Scan for the cell matching the given text and deliver its [x, y] coordinate at center. 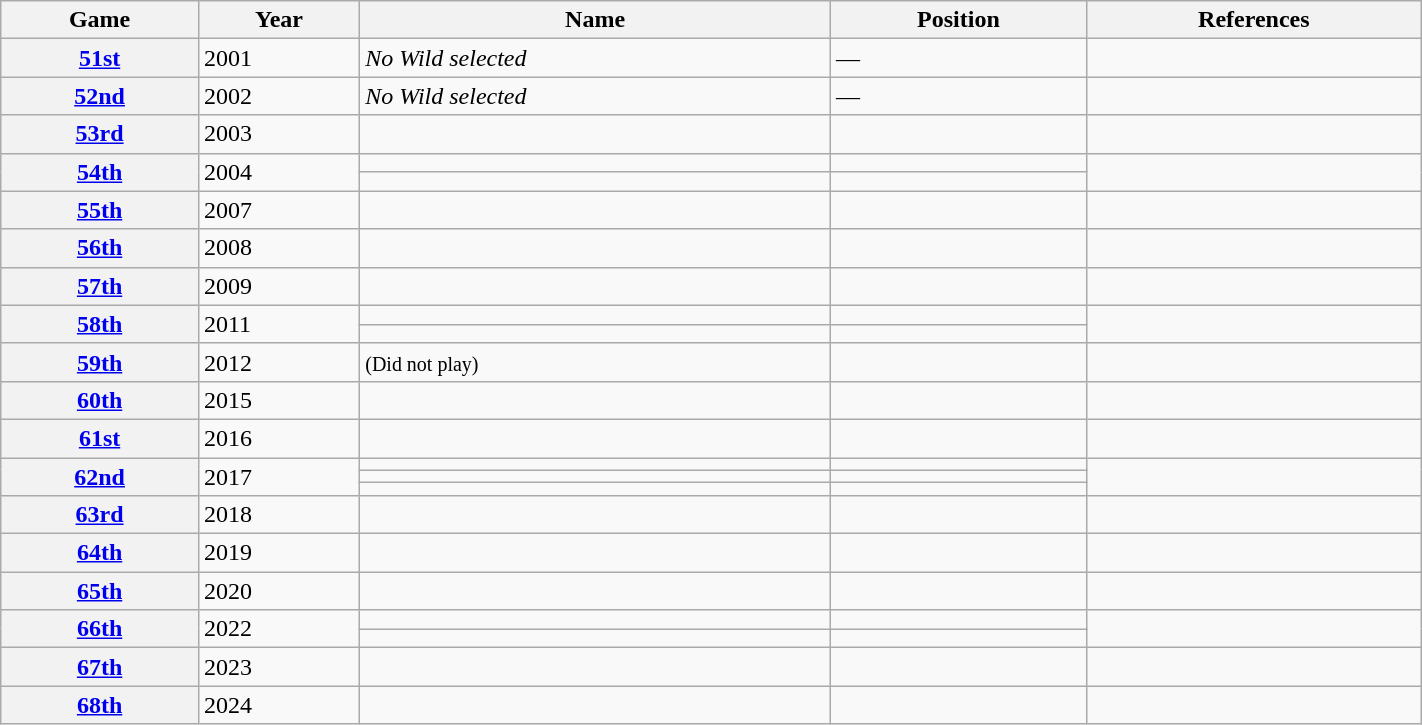
63rd [100, 515]
54th [100, 172]
Name [596, 20]
66th [100, 629]
52nd [100, 96]
55th [100, 210]
2017 [278, 477]
61st [100, 438]
2001 [278, 58]
67th [100, 667]
2008 [278, 248]
59th [100, 362]
Year [278, 20]
2022 [278, 629]
2023 [278, 667]
57th [100, 286]
2009 [278, 286]
2004 [278, 172]
2019 [278, 553]
60th [100, 400]
2020 [278, 591]
References [1254, 20]
58th [100, 324]
(Did not play) [596, 362]
2012 [278, 362]
51st [100, 58]
2016 [278, 438]
64th [100, 553]
Position [958, 20]
68th [100, 705]
2015 [278, 400]
2002 [278, 96]
2011 [278, 324]
2003 [278, 134]
53rd [100, 134]
2024 [278, 705]
56th [100, 248]
2018 [278, 515]
65th [100, 591]
Game [100, 20]
62nd [100, 477]
2007 [278, 210]
